Extract the [X, Y] coordinate from the center of the cell holding the provided text.  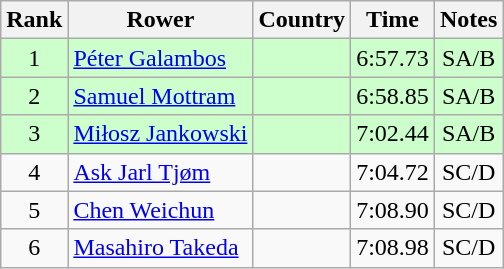
2 [34, 96]
7:08.90 [393, 210]
4 [34, 172]
3 [34, 134]
7:08.98 [393, 248]
Rank [34, 20]
7:04.72 [393, 172]
6:58.85 [393, 96]
Ask Jarl Tjøm [160, 172]
Masahiro Takeda [160, 248]
Chen Weichun [160, 210]
7:02.44 [393, 134]
Country [302, 20]
Notes [468, 20]
1 [34, 58]
Time [393, 20]
Samuel Mottram [160, 96]
Rower [160, 20]
Miłosz Jankowski [160, 134]
6:57.73 [393, 58]
Péter Galambos [160, 58]
6 [34, 248]
5 [34, 210]
